Capture the cell that displays the provided text and extract its (x, y) central coordinate. 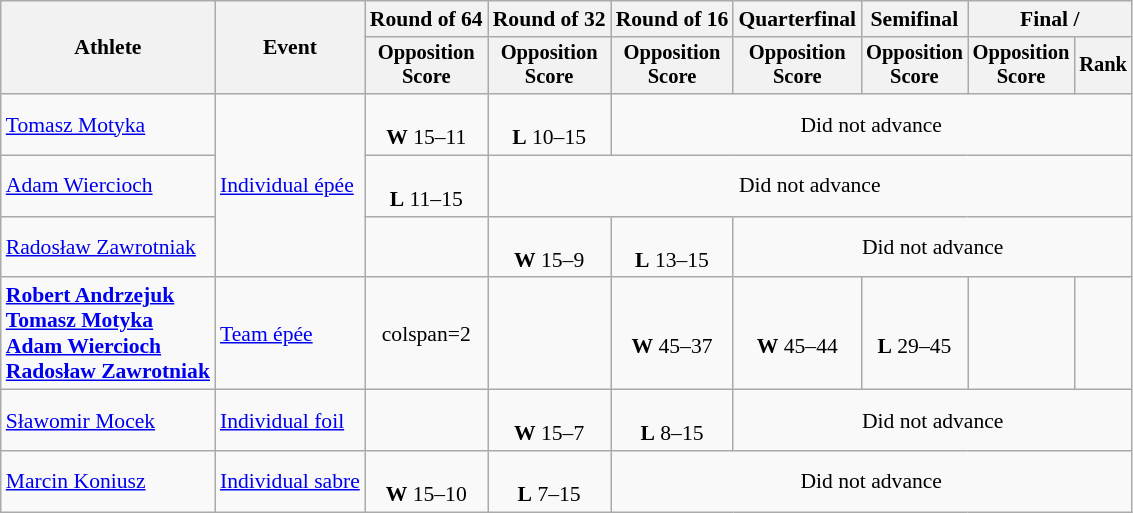
Semifinal (914, 19)
Athlete (108, 48)
W 15–10 (426, 482)
W 15–11 (426, 124)
L 10–15 (550, 124)
L 8–15 (672, 420)
Individual épée (290, 186)
Final / (1050, 19)
W 45–44 (797, 334)
Radosław Zawrotniak (108, 248)
Event (290, 48)
W 15–9 (550, 248)
Adam Wiercioch (108, 186)
Quarterfinal (797, 19)
Robert AndrzejukTomasz MotykaAdam WierciochRadosław Zawrotniak (108, 334)
Sławomir Mocek (108, 420)
W 45–37 (672, 334)
L 7–15 (550, 482)
Round of 16 (672, 19)
W 15–7 (550, 420)
Round of 32 (550, 19)
colspan=2 (426, 334)
Individual foil (290, 420)
L 29–45 (914, 334)
L 11–15 (426, 186)
Team épée (290, 334)
Tomasz Motyka (108, 124)
Individual sabre (290, 482)
Round of 64 (426, 19)
Rank (1103, 66)
Marcin Koniusz (108, 482)
L 13–15 (672, 248)
